Find where the given text appears and provide that cell's center as [x, y] coordinate. 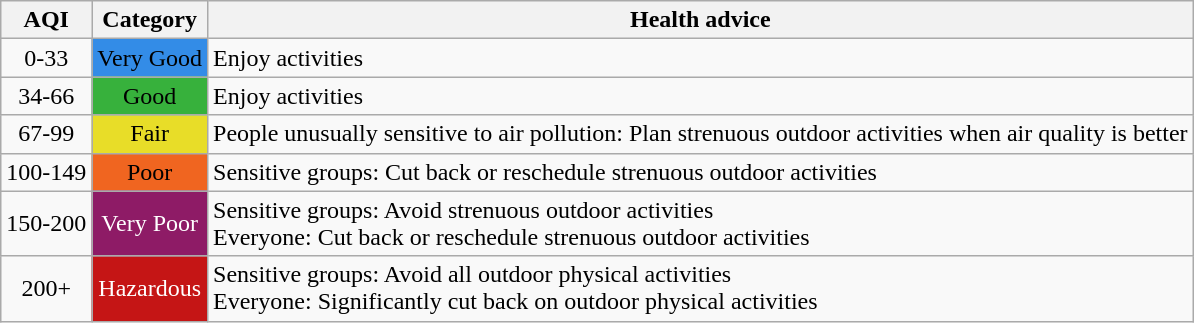
200+ [46, 288]
AQI [46, 20]
Sensitive groups: Cut back or reschedule strenuous outdoor activities [701, 172]
Sensitive groups: Avoid all outdoor physical activitiesEveryone: Significantly cut back on outdoor physical activities [701, 288]
Hazardous [150, 288]
Poor [150, 172]
Fair [150, 134]
0-33 [46, 58]
150-200 [46, 224]
People unusually sensitive to air pollution: Plan strenuous outdoor activities when air quality is better [701, 134]
67-99 [46, 134]
100-149 [46, 172]
Sensitive groups: Avoid strenuous outdoor activitiesEveryone: Cut back or reschedule strenuous outdoor activities [701, 224]
34-66 [46, 96]
Category [150, 20]
Good [150, 96]
Health advice [701, 20]
Very Poor [150, 224]
Very Good [150, 58]
